Return [X, Y] of the center of cell containing provided text 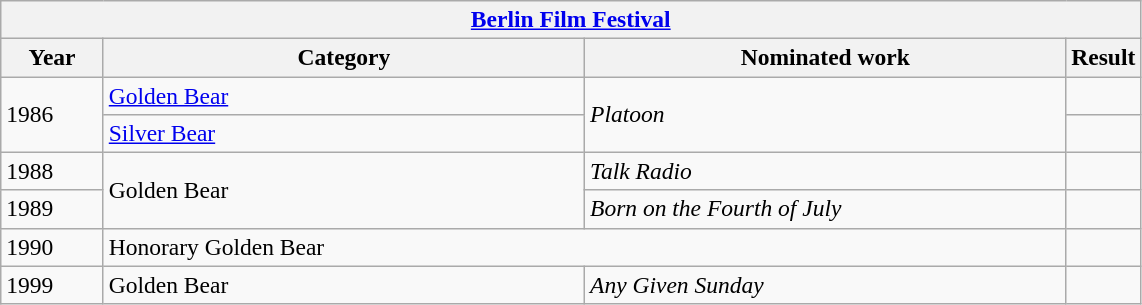
Talk Radio [826, 171]
Year [52, 57]
Silver Bear [344, 133]
1999 [52, 285]
1988 [52, 171]
Any Given Sunday [826, 285]
Platoon [826, 114]
Berlin Film Festival [571, 19]
Nominated work [826, 57]
Honorary Golden Bear [584, 247]
Result [1104, 57]
1986 [52, 114]
1990 [52, 247]
1989 [52, 209]
Category [344, 57]
Born on the Fourth of July [826, 209]
